Scan for the cell matching the given text and deliver its [x, y] coordinate at center. 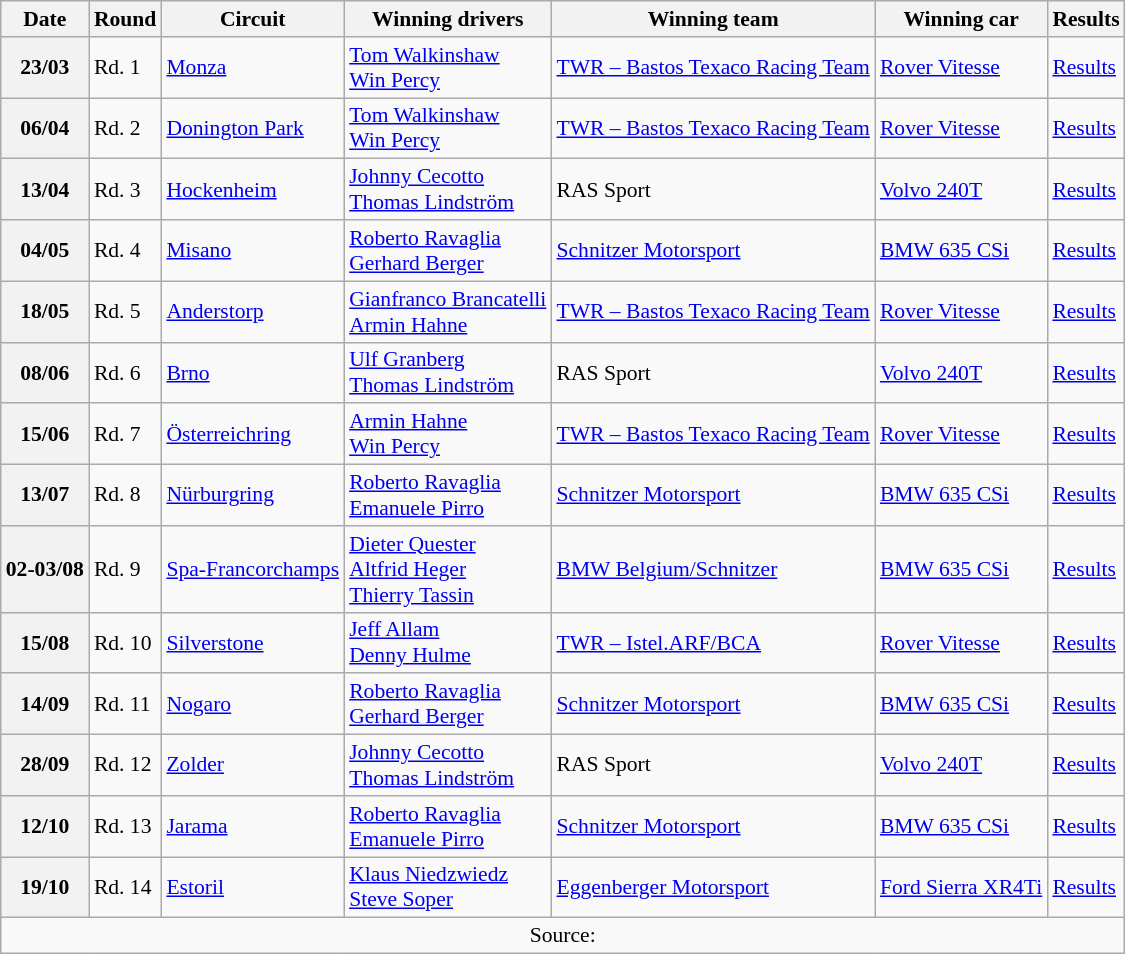
Nogaro [252, 704]
Rd. 7 [126, 434]
Armin Hahne Win Percy [448, 434]
Rd. 11 [126, 704]
Rd. 12 [126, 766]
06/04 [45, 128]
Monza [252, 68]
Rd. 2 [126, 128]
02-03/08 [45, 570]
Anderstorp [252, 312]
Misano [252, 250]
Rd. 1 [126, 68]
Eggenberger Motorsport [712, 888]
Ford Sierra XR4Ti [961, 888]
Date [45, 19]
Rd. 14 [126, 888]
Rd. 10 [126, 642]
BMW Belgium/Schnitzer [712, 570]
Circuit [252, 19]
Zolder [252, 766]
Winning car [961, 19]
Nürburgring [252, 496]
23/03 [45, 68]
13/04 [45, 190]
Silverstone [252, 642]
Rd. 9 [126, 570]
Winning drivers [448, 19]
Rd. 6 [126, 372]
15/06 [45, 434]
Rd. 3 [126, 190]
Jarama [252, 826]
Dieter Quester Altfrid Heger Thierry Tassin [448, 570]
15/08 [45, 642]
12/10 [45, 826]
Österreichring [252, 434]
Donington Park [252, 128]
Rd. 13 [126, 826]
19/10 [45, 888]
Klaus Niedzwiedz Steve Soper [448, 888]
Winning team [712, 19]
08/06 [45, 372]
Spa-Francorchamps [252, 570]
28/09 [45, 766]
Jeff Allam Denny Hulme [448, 642]
Rd. 8 [126, 496]
Rd. 4 [126, 250]
04/05 [45, 250]
Round [126, 19]
Gianfranco Brancatelli Armin Hahne [448, 312]
14/09 [45, 704]
18/05 [45, 312]
Estoril [252, 888]
Rd. 5 [126, 312]
13/07 [45, 496]
Hockenheim [252, 190]
TWR – Istel.ARF/BCA [712, 642]
Source: [563, 936]
Brno [252, 372]
Ulf Granberg Thomas Lindström [448, 372]
